Find where the given text appears and provide that cell's center as [X, Y] coordinate. 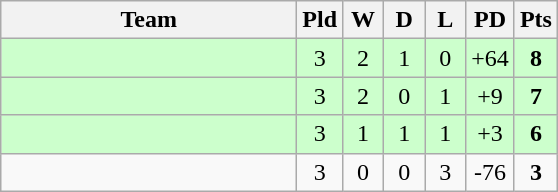
Pld [320, 20]
D [404, 20]
PD [490, 20]
8 [536, 58]
+3 [490, 134]
W [364, 20]
-76 [490, 172]
7 [536, 96]
Pts [536, 20]
6 [536, 134]
Team [149, 20]
+9 [490, 96]
L [446, 20]
+64 [490, 58]
